Capture the cell that displays the provided text and extract its [X, Y] central coordinate. 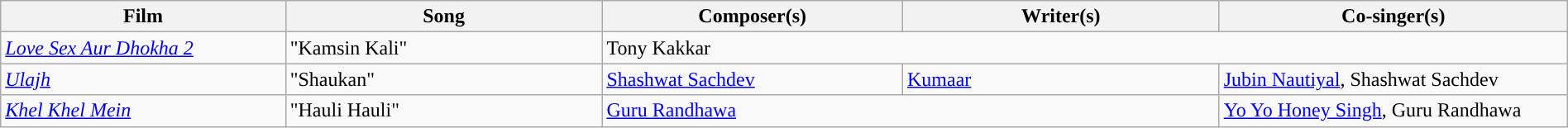
Writer(s) [1060, 17]
Khel Khel Mein [143, 111]
"Shaukan" [443, 79]
Jubin Nautiyal, Shashwat Sachdev [1393, 79]
Love Sex Aur Dhokha 2 [143, 48]
"Kamsin Kali" [443, 48]
Tony Kakkar [1085, 48]
Song [443, 17]
Composer(s) [753, 17]
Film [143, 17]
Co-singer(s) [1393, 17]
Yo Yo Honey Singh, Guru Randhawa [1393, 111]
"Hauli Hauli" [443, 111]
Ulajh [143, 79]
Guru Randhawa [911, 111]
Shashwat Sachdev [753, 79]
Kumaar [1060, 79]
